Pinpoint the cell where the given text exists, returning its [X, Y] midpoint coordinate. 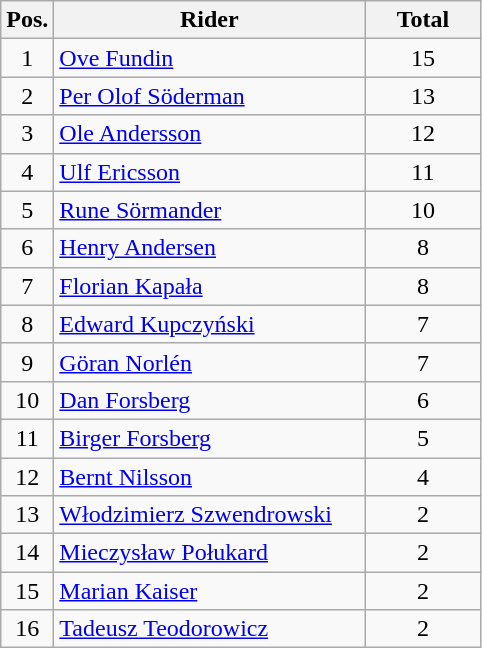
Florian Kapała [210, 286]
Göran Norlén [210, 362]
Marian Kaiser [210, 591]
Ulf Ericsson [210, 172]
Włodzimierz Szwendrowski [210, 515]
Dan Forsberg [210, 400]
Birger Forsberg [210, 438]
Bernt Nilsson [210, 477]
Rider [210, 20]
Mieczysław Połukard [210, 553]
1 [28, 58]
Tadeusz Teodorowicz [210, 629]
Per Olof Söderman [210, 96]
Henry Andersen [210, 248]
Ove Fundin [210, 58]
Pos. [28, 20]
Ole Andersson [210, 134]
Rune Sörmander [210, 210]
Total [423, 20]
9 [28, 362]
14 [28, 553]
16 [28, 629]
Edward Kupczyński [210, 324]
3 [28, 134]
